From the cell containing the given text, extract its center point as (X, Y) coordinate. 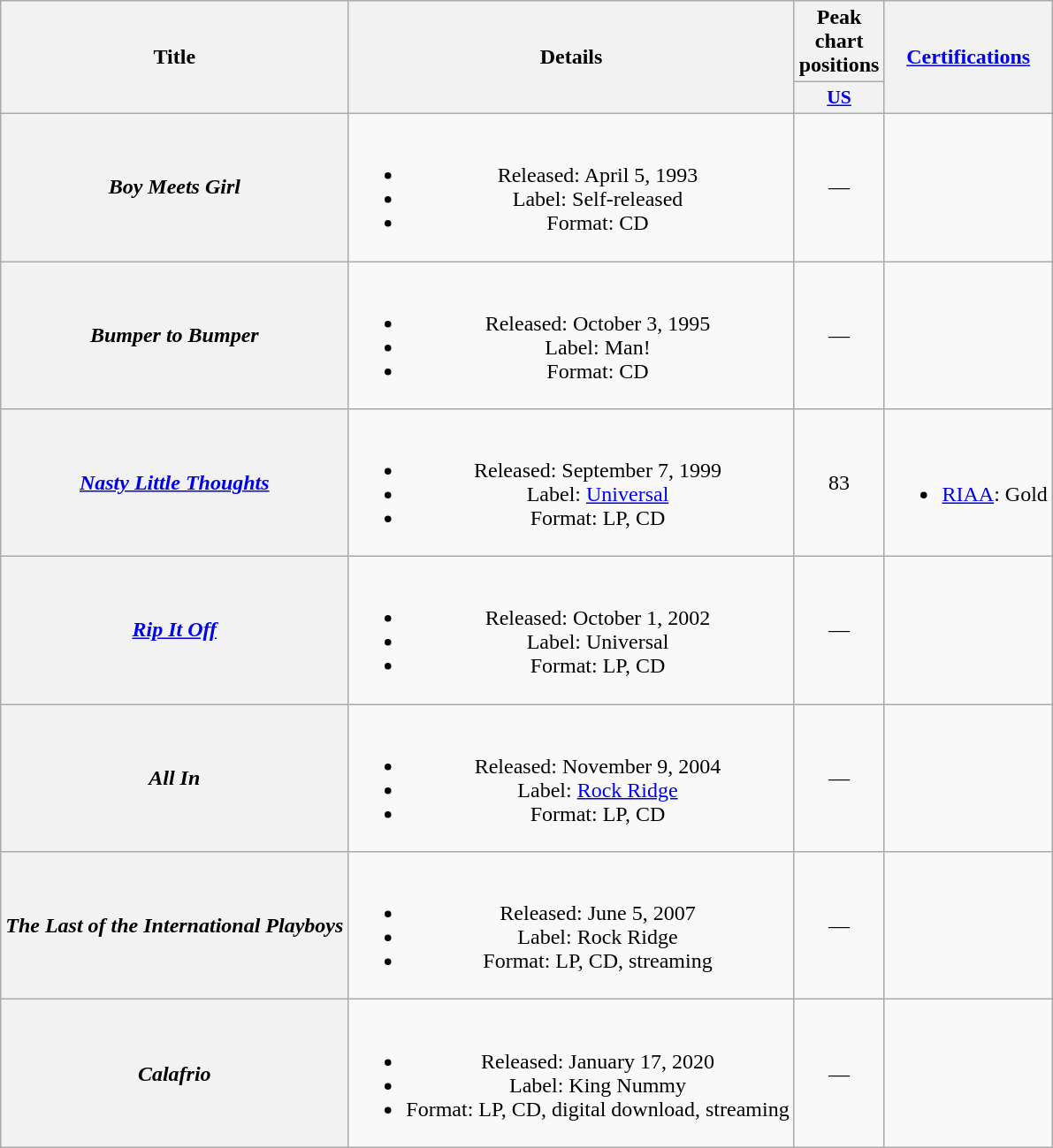
Calafrio (175, 1073)
Peak chart positions (839, 42)
83 (839, 483)
US (839, 98)
Released: October 1, 2002Label: UniversalFormat: LP, CD (571, 631)
Details (571, 57)
Bumper to Bumper (175, 336)
RIAA: Gold (968, 483)
The Last of the International Playboys (175, 926)
Nasty Little Thoughts (175, 483)
Released: November 9, 2004Label: Rock RidgeFormat: LP, CD (571, 778)
Released: January 17, 2020Label: King NummyFormat: LP, CD, digital download, streaming (571, 1073)
Released: June 5, 2007Label: Rock RidgeFormat: LP, CD, streaming (571, 926)
Released: April 5, 1993Label: Self-releasedFormat: CD (571, 187)
Certifications (968, 57)
Title (175, 57)
Released: September 7, 1999Label: UniversalFormat: LP, CD (571, 483)
Rip It Off (175, 631)
All In (175, 778)
Released: October 3, 1995Label: Man!Format: CD (571, 336)
Boy Meets Girl (175, 187)
